Provide the (X, Y) coordinate of the cell's center where the given text is located.  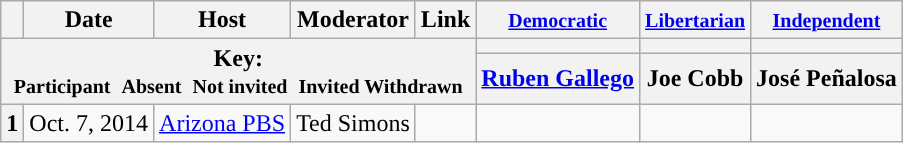
Date (89, 20)
Arizona PBS (222, 123)
Independent (827, 20)
Oct. 7, 2014 (89, 123)
Joe Cobb (696, 78)
Moderator (354, 20)
Ted Simons (354, 123)
Ruben Gallego (558, 78)
1 (12, 123)
Link (445, 20)
Host (222, 20)
Key: Participant Absent Not invited Invited Withdrawn (238, 72)
Democratic (558, 20)
José Peñalosa (827, 78)
Libertarian (696, 20)
